Extract the (x, y) coordinate from the center of the cell holding the provided text.  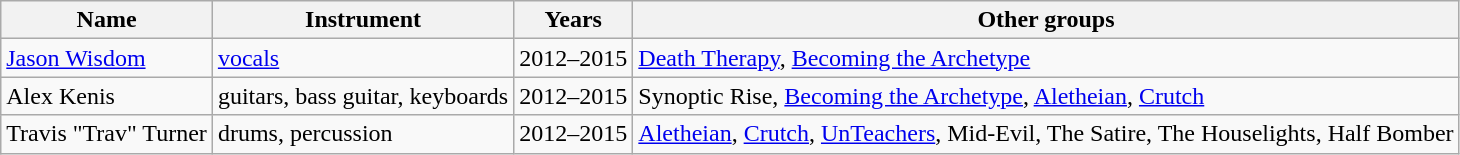
Jason Wisdom (107, 58)
drums, percussion (362, 134)
vocals (362, 58)
Travis "Trav" Turner (107, 134)
Name (107, 20)
guitars, bass guitar, keyboards (362, 96)
Instrument (362, 20)
Death Therapy, Becoming the Archetype (1046, 58)
Synoptic Rise, Becoming the Archetype, Aletheian, Crutch (1046, 96)
Aletheian, Crutch, UnTeachers, Mid-Evil, The Satire, The Houselights, Half Bomber (1046, 134)
Alex Kenis (107, 96)
Years (574, 20)
Other groups (1046, 20)
